Provide the (x, y) coordinate of the cell's center where the given text is located.  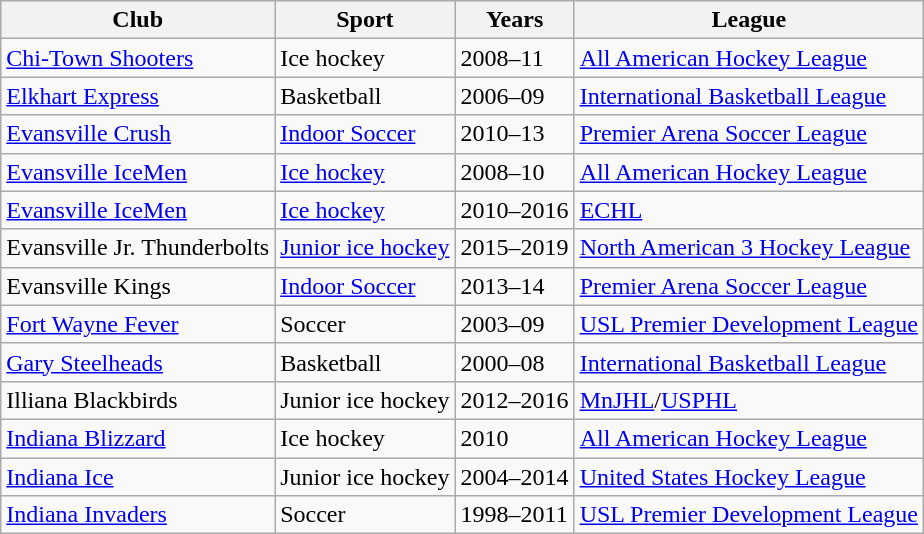
2015–2019 (514, 248)
Evansville Crush (138, 134)
Indiana Blizzard (138, 438)
1998–2011 (514, 515)
Fort Wayne Fever (138, 324)
United States Hockey League (748, 477)
2003–09 (514, 324)
2010–13 (514, 134)
2006–09 (514, 96)
Indiana Invaders (138, 515)
2010–2016 (514, 210)
Evansville Kings (138, 286)
2008–10 (514, 172)
Chi-Town Shooters (138, 58)
2012–2016 (514, 400)
League (748, 20)
2013–14 (514, 286)
2010 (514, 438)
Evansville Jr. Thunderbolts (138, 248)
2008–11 (514, 58)
Sport (365, 20)
MnJHL/USPHL (748, 400)
2000–08 (514, 362)
Club (138, 20)
ECHL (748, 210)
Elkhart Express (138, 96)
Illiana Blackbirds (138, 400)
Indiana Ice (138, 477)
Gary Steelheads (138, 362)
2004–2014 (514, 477)
North American 3 Hockey League (748, 248)
Years (514, 20)
